Scan for the cell matching the given text and deliver its [X, Y] coordinate at center. 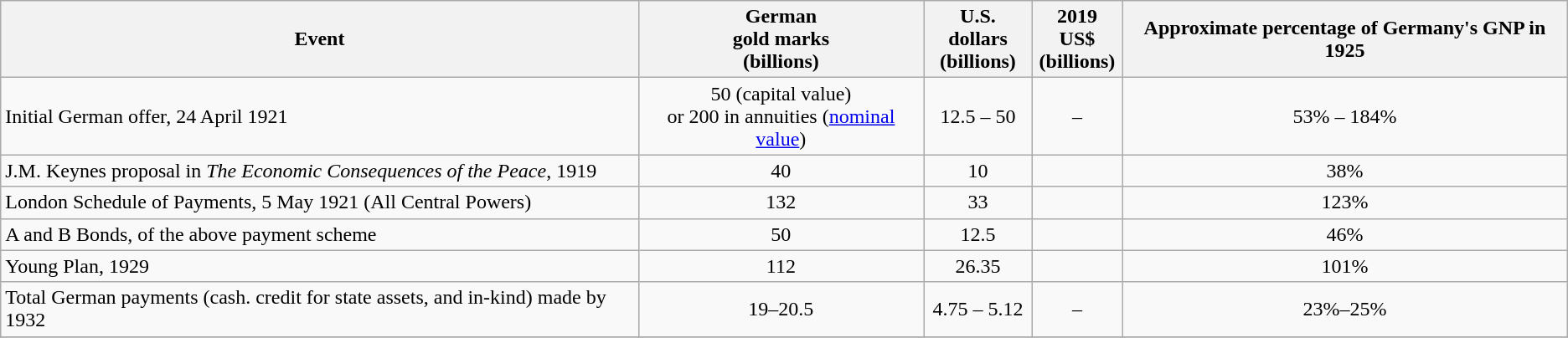
4.75 – 5.12 [978, 310]
19–20.5 [781, 310]
112 [781, 266]
Approximate percentage of Germany's GNP in 1925 [1345, 39]
2019 US$(billions) [1077, 39]
12.5 [978, 234]
Young Plan, 1929 [320, 266]
23%–25% [1345, 310]
123% [1345, 202]
12.5 – 50 [978, 116]
46% [1345, 234]
50 [781, 234]
Initial German offer, 24 April 1921 [320, 116]
Event [320, 39]
132 [781, 202]
50 (capital value)or 200 in annuities (nominal value) [781, 116]
101% [1345, 266]
Total German payments (cash. credit for state assets, and in-kind) made by 1932 [320, 310]
40 [781, 171]
A and B Bonds, of the above payment scheme [320, 234]
53% – 184% [1345, 116]
J.M. Keynes proposal in The Economic Consequences of the Peace, 1919 [320, 171]
Germangold marks(billions) [781, 39]
London Schedule of Payments, 5 May 1921 (All Central Powers) [320, 202]
U.S. dollars(billions) [978, 39]
38% [1345, 171]
26.35 [978, 266]
10 [978, 171]
33 [978, 202]
